Detect which cell encompasses the target text, then output its [x, y] center coordinate. 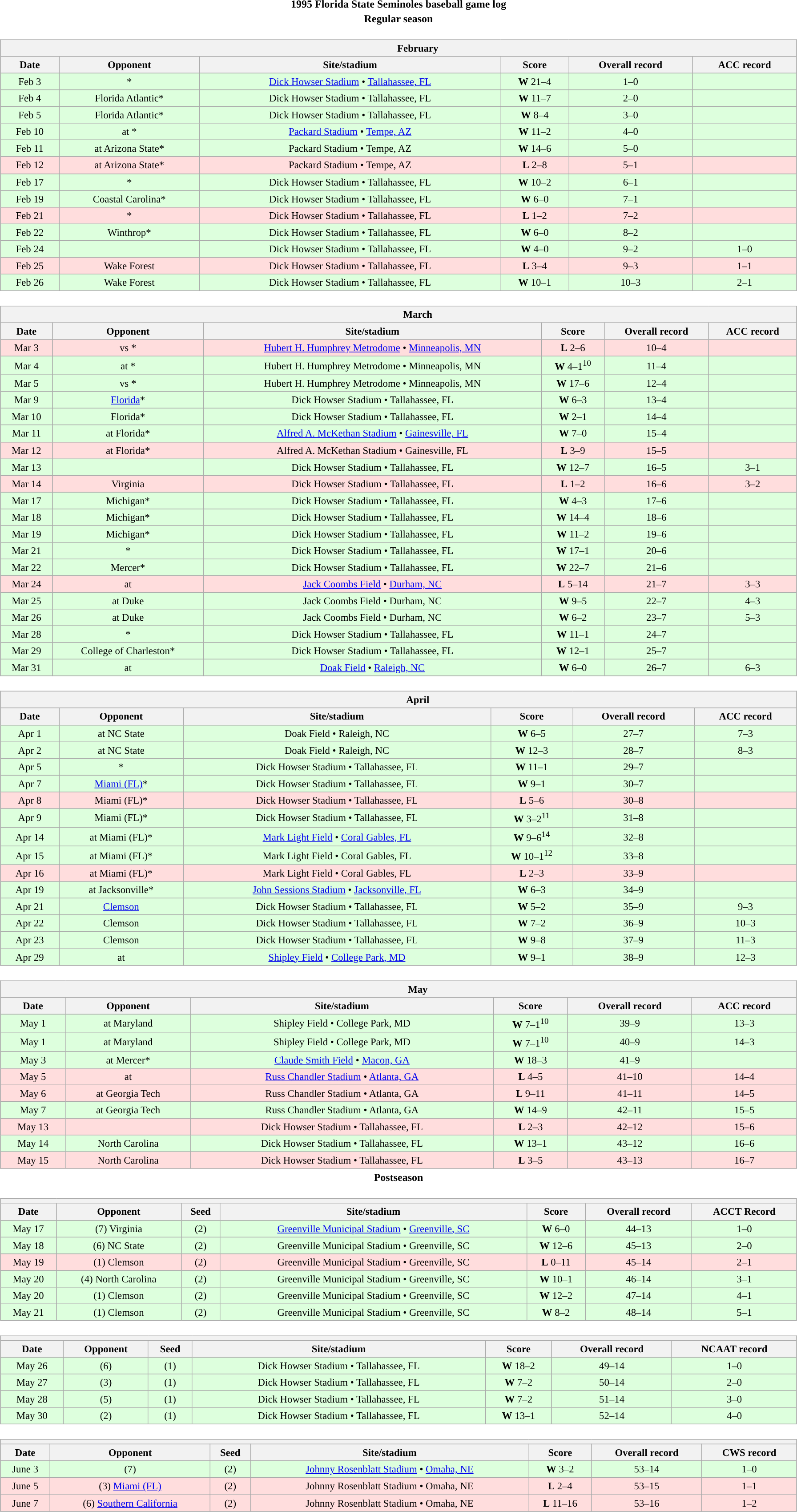
May [398, 989]
43–13 [630, 1160]
Apr 21 [30, 907]
Mar 18 [27, 517]
17–6 [656, 501]
Mar 14 [27, 484]
Apr 29 [30, 957]
30–7 [633, 784]
12–4 [656, 384]
14–3 [745, 1042]
25–7 [656, 651]
Mercer* [128, 567]
W 12–1 [573, 651]
L 2–4 [560, 1486]
W 6–5 [531, 733]
W 9–614 [531, 837]
at Mercer* [128, 1060]
43–12 [630, 1144]
L 11–16 [560, 1503]
W 10–112 [531, 855]
W 14–6 [535, 149]
Mar 19 [27, 534]
53–16 [647, 1503]
10–4 [656, 348]
Apr 5 [30, 767]
28–7 [633, 750]
May 13 [33, 1127]
Apr 23 [30, 940]
Coastal Carolina* [129, 199]
15–4 [656, 433]
Mar 28 [27, 635]
7–1 [631, 199]
W 8–4 [535, 115]
Apr 7 [30, 784]
8–2 [631, 232]
35–9 [633, 907]
Mar 4 [27, 365]
Mar 11 [27, 433]
June 3 [25, 1469]
May 7 [33, 1110]
May 6 [33, 1093]
(5) [106, 1399]
Feb 19 [30, 199]
14–5 [745, 1093]
Mar 26 [27, 618]
W 12–6 [556, 1245]
W 17–6 [573, 384]
Feb 11 [30, 149]
May 26 [32, 1366]
52–14 [612, 1416]
44–13 [639, 1229]
Feb 26 [30, 283]
W 5–2 [531, 907]
Mar 24 [27, 584]
53–14 [647, 1469]
May 21 [28, 1312]
May 5 [33, 1077]
Mar 13 [27, 467]
Mar 17 [27, 501]
11–3 [745, 940]
32–8 [633, 837]
W 4–110 [573, 365]
Mar 31 [27, 668]
Apr 2 [30, 750]
Apr 15 [30, 855]
6–1 [631, 182]
L 9–11 [530, 1093]
24–7 [656, 635]
23–7 [656, 618]
June 5 [25, 1486]
6–3 [753, 668]
Mar 9 [27, 400]
at Jacksonville* [121, 890]
Apr 9 [30, 818]
51–14 [612, 1399]
21–6 [656, 567]
Feb 25 [30, 266]
45–14 [639, 1262]
Feb 12 [30, 165]
42–11 [630, 1110]
NCAAT record [734, 1349]
36–9 [633, 923]
L 3–9 [573, 450]
(7) [130, 1469]
L 3–4 [535, 266]
May 15 [33, 1160]
34–9 [633, 890]
(4) North Carolina [119, 1279]
4–3 [753, 601]
13–3 [745, 1023]
41–9 [630, 1060]
February [398, 48]
W 7–0 [573, 433]
W 12–7 [573, 467]
Mar 21 [27, 551]
Apr 16 [30, 873]
13–4 [656, 400]
38–9 [633, 957]
W 11–7 [535, 98]
18–6 [656, 517]
W 4–3 [573, 501]
March [398, 315]
CWS record [749, 1453]
8–3 [745, 750]
L 0–11 [556, 1262]
W 6–2 [573, 618]
College of Charleston* [128, 651]
1–2 [749, 1503]
L 3–5 [530, 1160]
Feb 24 [30, 249]
12–3 [745, 957]
4–1 [745, 1295]
5–0 [631, 149]
Apr 8 [30, 800]
40–9 [630, 1042]
41–10 [630, 1077]
Mar 3 [27, 348]
May 27 [32, 1383]
W 3–211 [531, 818]
Apr 14 [30, 837]
Mar 29 [27, 651]
37–9 [633, 940]
W 8–2 [556, 1312]
L 4–5 [530, 1077]
Mar 22 [27, 567]
47–14 [639, 1295]
Mar 12 [27, 450]
15–6 [745, 1127]
Feb 5 [30, 115]
48–14 [639, 1312]
Apr 22 [30, 923]
W 12–2 [556, 1295]
49–14 [612, 1366]
June 7 [25, 1503]
50–14 [612, 1383]
Feb 22 [30, 232]
(6) Southern California [130, 1503]
W 14–9 [530, 1110]
May 17 [28, 1229]
7–3 [745, 733]
39–9 [630, 1023]
L 5–14 [573, 584]
46–14 [639, 1279]
May 30 [32, 1416]
W 4–0 [535, 249]
May 3 [33, 1060]
W 17–1 [573, 551]
11–4 [656, 365]
31–8 [633, 818]
45–13 [639, 1245]
W 3–2 [560, 1469]
Feb 4 [30, 98]
Feb 10 [30, 132]
3–3 [753, 584]
Feb 3 [30, 81]
Feb 21 [30, 215]
20–6 [656, 551]
May 14 [33, 1144]
May 19 [28, 1262]
L 2–8 [535, 165]
33–8 [633, 855]
Mar 25 [27, 601]
John Sessions Stadium • Jacksonville, FL [337, 890]
Apr 1 [30, 733]
(3) [106, 1383]
(6) [106, 1366]
W 18–3 [530, 1060]
Claude Smith Field • Macon, GA [342, 1060]
3–2 [753, 484]
Winthrop* [129, 232]
W 9–5 [573, 601]
26–7 [656, 668]
April [398, 700]
L 2–6 [573, 348]
29–7 [633, 767]
W 10–2 [535, 182]
W 12–3 [531, 750]
W 18–2 [519, 1366]
Mar 5 [27, 384]
(7) Virginia [119, 1229]
May 18 [28, 1245]
(6) NC State [119, 1245]
Apr 19 [30, 890]
30–8 [633, 800]
16–7 [745, 1160]
ACCT Record [745, 1212]
May 28 [32, 1399]
W 21–4 [535, 81]
W 14–4 [573, 517]
16–5 [656, 467]
42–12 [630, 1127]
Virginia [128, 484]
53–15 [647, 1486]
7–2 [631, 215]
W 2–1 [573, 417]
21–7 [656, 584]
W 9–8 [531, 940]
41–11 [630, 1093]
Feb 17 [30, 182]
19–6 [656, 534]
(3) Miami (FL) [130, 1486]
L 5–6 [531, 800]
9–2 [631, 249]
27–7 [633, 733]
Mar 10 [27, 417]
22–7 [656, 601]
5–3 [753, 618]
W 22–7 [573, 567]
33–9 [633, 873]
